Find where the given text appears and provide that cell's center as (x, y) coordinate. 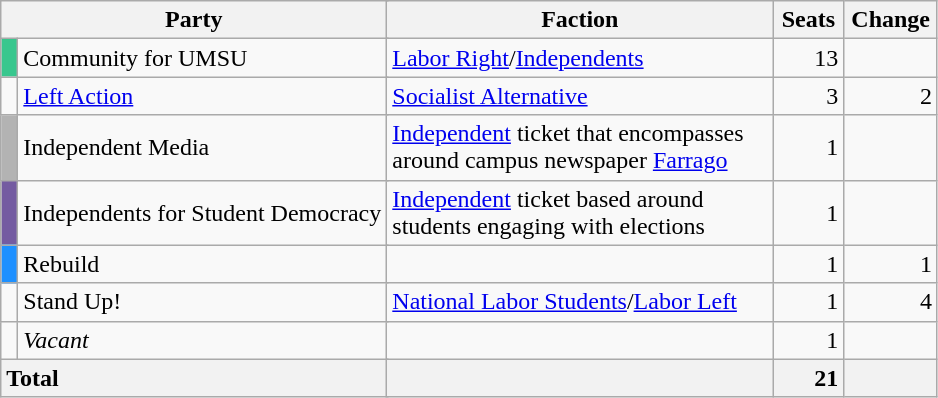
National Labor Students/Labor Left (580, 302)
Party (194, 20)
Rebuild (202, 264)
Stand Up! (202, 302)
Independent ticket based around students engaging with elections (580, 212)
Independent Media (202, 148)
13 (808, 58)
21 (808, 378)
2 (891, 96)
Socialist Alternative (580, 96)
Community for UMSU (202, 58)
Labor Right/Independents (580, 58)
Total (194, 378)
Change (891, 20)
Seats (808, 20)
4 (891, 302)
3 (808, 96)
Faction (580, 20)
Independent ticket that encompasses around campus newspaper Farrago (580, 148)
Vacant (202, 340)
Independents for Student Democracy (202, 212)
Left Action (202, 96)
